Determine the (x, y) coordinate at the center of the cell enclosing the given text.  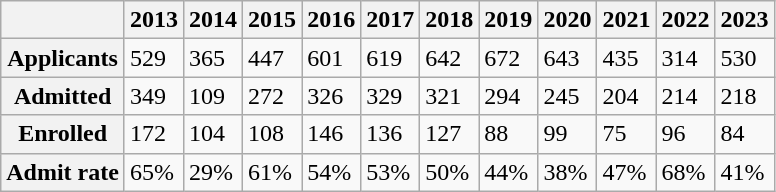
172 (154, 134)
214 (686, 96)
349 (154, 96)
642 (450, 58)
84 (744, 134)
447 (272, 58)
2013 (154, 20)
47% (626, 172)
38% (568, 172)
54% (332, 172)
53% (390, 172)
Admit rate (63, 172)
529 (154, 58)
29% (214, 172)
2019 (508, 20)
2014 (214, 20)
2016 (332, 20)
321 (450, 96)
104 (214, 134)
329 (390, 96)
314 (686, 58)
99 (568, 134)
204 (626, 96)
435 (626, 58)
41% (744, 172)
75 (626, 134)
530 (744, 58)
88 (508, 134)
2020 (568, 20)
218 (744, 96)
643 (568, 58)
108 (272, 134)
96 (686, 134)
Applicants (63, 58)
365 (214, 58)
136 (390, 134)
61% (272, 172)
2018 (450, 20)
109 (214, 96)
245 (568, 96)
601 (332, 58)
2023 (744, 20)
Enrolled (63, 134)
672 (508, 58)
294 (508, 96)
2017 (390, 20)
65% (154, 172)
326 (332, 96)
2022 (686, 20)
50% (450, 172)
2015 (272, 20)
68% (686, 172)
2021 (626, 20)
127 (450, 134)
Admitted (63, 96)
44% (508, 172)
146 (332, 134)
619 (390, 58)
272 (272, 96)
